Determine the [X, Y] coordinate at the center of the cell enclosing the given text.  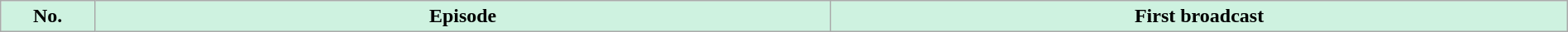
Episode [462, 16]
First broadcast [1199, 16]
No. [48, 16]
